Return [X, Y] of the center of cell containing provided text 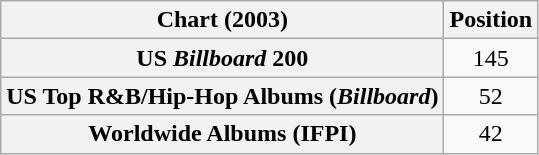
145 [491, 58]
52 [491, 96]
Position [491, 20]
Chart (2003) [222, 20]
42 [491, 134]
Worldwide Albums (IFPI) [222, 134]
US Billboard 200 [222, 58]
US Top R&B/Hip-Hop Albums (Billboard) [222, 96]
